Locate the cell with the specified text and output its [X, Y] center coordinate. 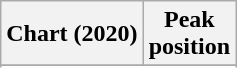
Chart (2020) [72, 34]
Peakposition [189, 34]
